Detect which cell encompasses the target text, then output its [x, y] center coordinate. 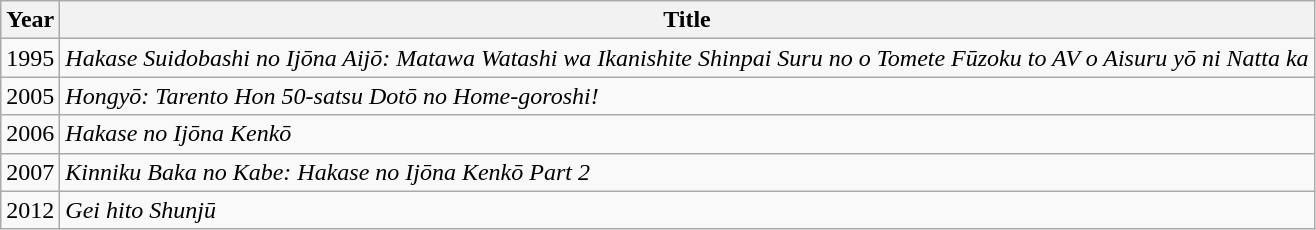
1995 [30, 58]
Kinniku Baka no Kabe: Hakase no Ijōna Kenkō Part 2 [687, 172]
2007 [30, 172]
2006 [30, 134]
Gei hito Shunjū [687, 210]
Hakase no Ijōna Kenkō [687, 134]
Year [30, 20]
2012 [30, 210]
Hongyō: Tarento Hon 50-satsu Dotō no Home-goroshi! [687, 96]
Title [687, 20]
Hakase Suidobashi no Ijōna Aijō: Matawa Watashi wa Ikanishite Shinpai Suru no o Tomete Fūzoku to AV o Aisuru yō ni Natta ka [687, 58]
2005 [30, 96]
